Find where the given text appears and provide that cell's center as [x, y] coordinate. 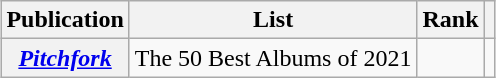
The 50 Best Albums of 2021 [273, 58]
Publication [65, 20]
Pitchfork [65, 58]
Rank [450, 20]
List [273, 20]
